For the text-containing cell, return its midpoint in (X, Y) coordinate format. 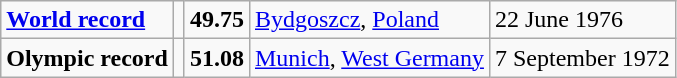
7 September 1972 (582, 58)
World record (88, 20)
Bydgoszcz, Poland (369, 20)
Munich, West Germany (369, 58)
Olympic record (88, 58)
49.75 (216, 20)
51.08 (216, 58)
22 June 1976 (582, 20)
